Extract the [X, Y] coordinate from the center of the cell holding the provided text.  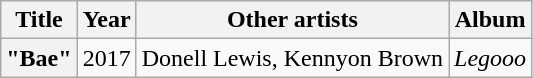
2017 [106, 58]
Other artists [292, 20]
Donell Lewis, Kennyon Brown [292, 58]
Year [106, 20]
Album [490, 20]
"Bae" [39, 58]
Legooo [490, 58]
Title [39, 20]
